Pinpoint the cell where the given text exists, returning its (x, y) midpoint coordinate. 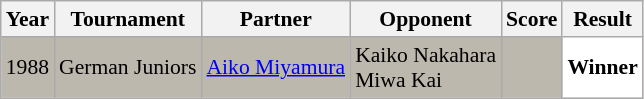
Year (28, 19)
Opponent (426, 19)
Partner (276, 19)
Aiko Miyamura (276, 68)
1988 (28, 68)
Winner (602, 68)
Score (532, 19)
Tournament (128, 19)
Result (602, 19)
German Juniors (128, 68)
Kaiko Nakahara Miwa Kai (426, 68)
